Output the [x, y] coordinate of the center of the cell containing the given text.  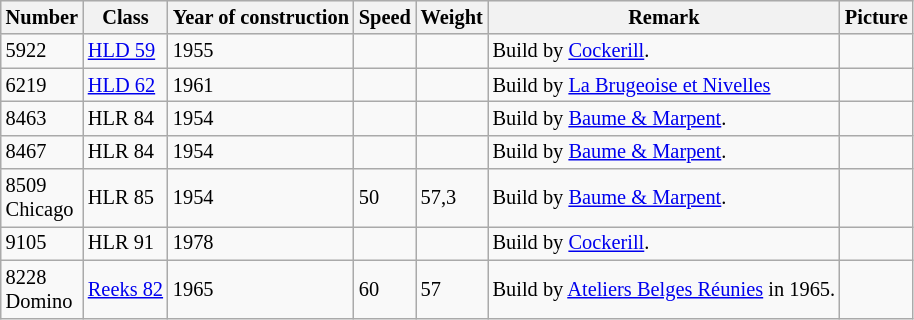
Speed [385, 17]
1961 [261, 85]
8228Domino [42, 289]
HLR 85 [126, 198]
57,3 [452, 198]
6219 [42, 85]
8467 [42, 152]
HLR 91 [126, 243]
Number [42, 17]
Weight [452, 17]
9105 [42, 243]
50 [385, 198]
Picture [876, 17]
8463 [42, 118]
1955 [261, 51]
Year of construction [261, 17]
5922 [42, 51]
Class [126, 17]
1965 [261, 289]
Build by Ateliers Belges Réunies in 1965. [664, 289]
60 [385, 289]
HLD 59 [126, 51]
1978 [261, 243]
57 [452, 289]
Reeks 82 [126, 289]
8509Chicago [42, 198]
HLD 62 [126, 85]
Build by La Brugeoise et Nivelles [664, 85]
Remark [664, 17]
